Extract the [X, Y] coordinate from the center of the cell holding the provided text.  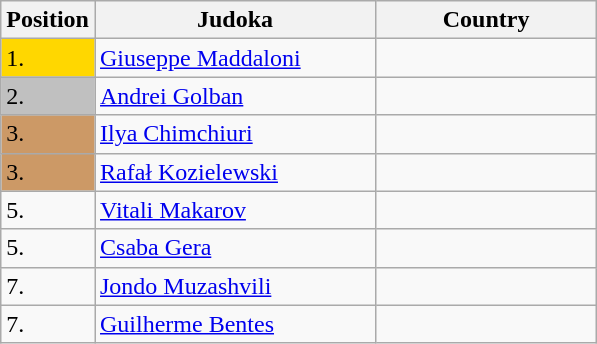
Csaba Gera [234, 248]
Ilya Chimchiuri [234, 134]
2. [48, 96]
Country [486, 20]
Position [48, 20]
Jondo Muzashvili [234, 286]
Andrei Golban [234, 96]
Judoka [234, 20]
Giuseppe Maddaloni [234, 58]
Vitali Makarov [234, 210]
Rafał Kozielewski [234, 172]
1. [48, 58]
Guilherme Bentes [234, 324]
